Detect which cell encompasses the target text, then output its (X, Y) center coordinate. 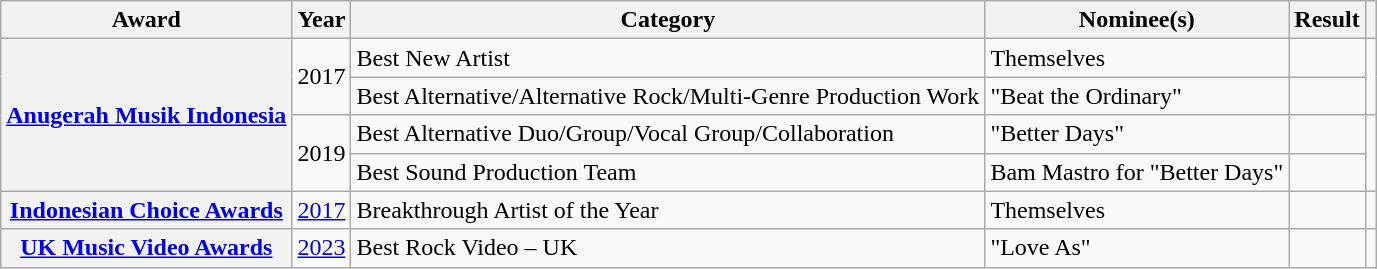
Best Alternative/Alternative Rock/Multi-Genre Production Work (668, 96)
Best New Artist (668, 58)
Award (146, 20)
"Beat the Ordinary" (1137, 96)
Category (668, 20)
Result (1327, 20)
"Better Days" (1137, 134)
"Love As" (1137, 248)
Best Sound Production Team (668, 172)
Nominee(s) (1137, 20)
Breakthrough Artist of the Year (668, 210)
UK Music Video Awards (146, 248)
Anugerah Musik Indonesia (146, 115)
Indonesian Choice Awards (146, 210)
Year (322, 20)
Bam Mastro for "Better Days" (1137, 172)
Best Alternative Duo/Group/Vocal Group/Collaboration (668, 134)
Best Rock Video – UK (668, 248)
2023 (322, 248)
2019 (322, 153)
